Scan for the cell matching the given text and deliver its [X, Y] coordinate at center. 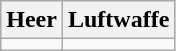
Heer [32, 20]
Luftwaffe [118, 20]
